Capture the cell that displays the provided text and extract its [x, y] central coordinate. 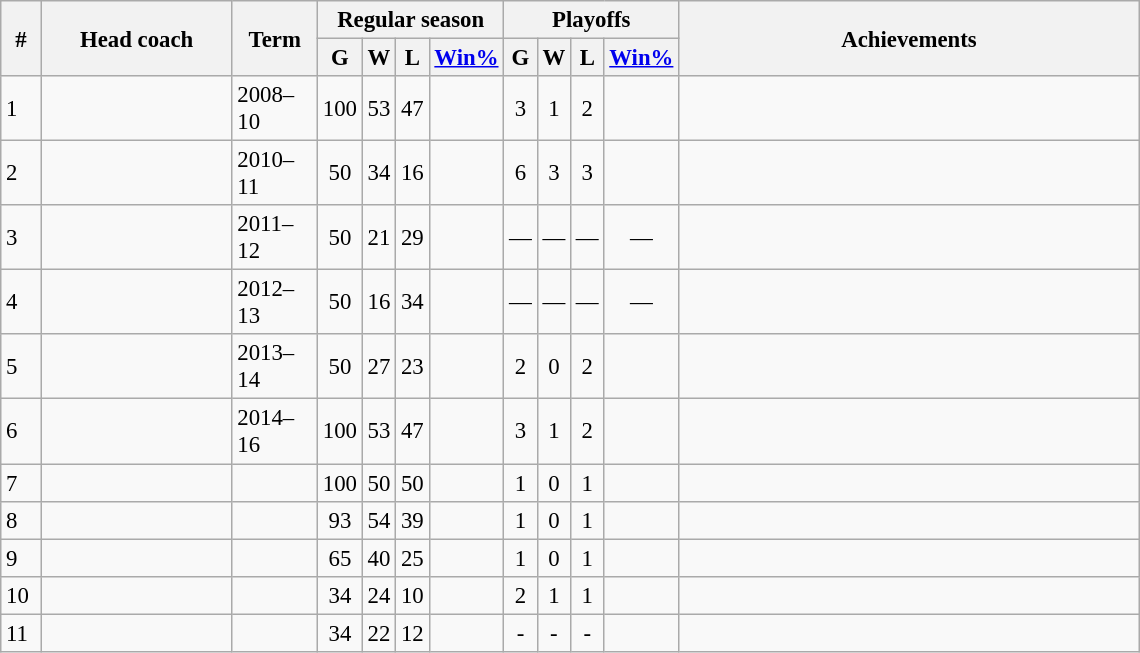
39 [412, 520]
25 [412, 558]
Regular season [411, 20]
Playoffs [592, 20]
8 [22, 520]
27 [378, 366]
2014–16 [275, 432]
2008–10 [275, 108]
5 [22, 366]
11 [22, 633]
12 [412, 633]
# [22, 38]
29 [412, 238]
24 [378, 595]
2010–11 [275, 174]
7 [22, 483]
4 [22, 302]
54 [378, 520]
Head coach [136, 38]
9 [22, 558]
2012–13 [275, 302]
2011–12 [275, 238]
22 [378, 633]
65 [340, 558]
Achievements [910, 38]
23 [412, 366]
2013–14 [275, 366]
93 [340, 520]
21 [378, 238]
Term [275, 38]
40 [378, 558]
